Pinpoint the cell where the given text exists, returning its (x, y) midpoint coordinate. 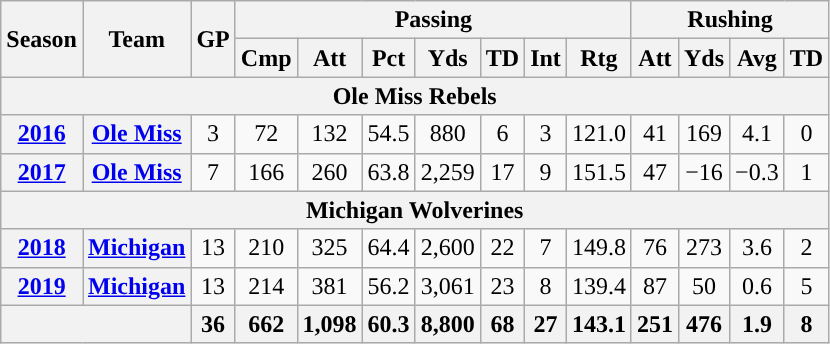
5 (806, 286)
Season (42, 39)
54.5 (388, 134)
47 (654, 172)
260 (330, 172)
8,800 (448, 324)
−0.3 (758, 172)
64.4 (388, 248)
166 (266, 172)
72 (266, 134)
−16 (704, 172)
251 (654, 324)
50 (704, 286)
2 (806, 248)
4.1 (758, 134)
169 (704, 134)
68 (502, 324)
41 (654, 134)
2,600 (448, 248)
2019 (42, 286)
Ole Miss Rebels (415, 96)
210 (266, 248)
2017 (42, 172)
476 (704, 324)
139.4 (598, 286)
17 (502, 172)
Avg (758, 58)
23 (502, 286)
60.3 (388, 324)
0.6 (758, 286)
1.9 (758, 324)
325 (330, 248)
Int (546, 58)
Rushing (730, 20)
Michigan Wolverines (415, 210)
273 (704, 248)
121.0 (598, 134)
Team (136, 39)
149.8 (598, 248)
36 (213, 324)
6 (502, 134)
9 (546, 172)
0 (806, 134)
GP (213, 39)
Rtg (598, 58)
87 (654, 286)
63.8 (388, 172)
214 (266, 286)
151.5 (598, 172)
2,259 (448, 172)
22 (502, 248)
3,061 (448, 286)
132 (330, 134)
76 (654, 248)
Cmp (266, 58)
880 (448, 134)
3.6 (758, 248)
1,098 (330, 324)
662 (266, 324)
2018 (42, 248)
56.2 (388, 286)
381 (330, 286)
Pct (388, 58)
27 (546, 324)
1 (806, 172)
2016 (42, 134)
143.1 (598, 324)
Passing (433, 20)
